Identify which cell holds the provided text, then report its (x, y) central coordinate. 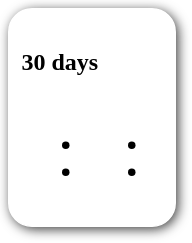
30 days (92, 118)
